Pinpoint the cell where the given text exists, returning its [X, Y] midpoint coordinate. 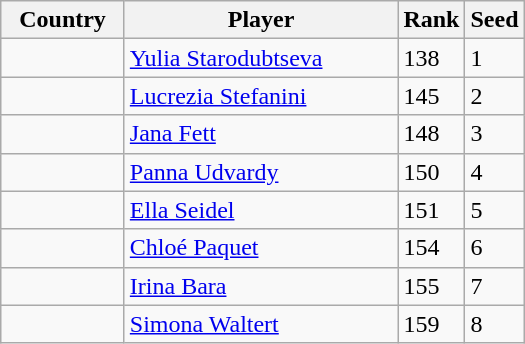
Ella Seidel [261, 210]
8 [494, 324]
7 [494, 286]
Country [63, 20]
Player [261, 20]
Irina Bara [261, 286]
2 [494, 96]
148 [432, 134]
6 [494, 248]
Rank [432, 20]
150 [432, 172]
1 [494, 58]
Lucrezia Stefanini [261, 96]
Simona Waltert [261, 324]
145 [432, 96]
138 [432, 58]
3 [494, 134]
Seed [494, 20]
154 [432, 248]
Yulia Starodubtseva [261, 58]
Chloé Paquet [261, 248]
5 [494, 210]
151 [432, 210]
155 [432, 286]
159 [432, 324]
Jana Fett [261, 134]
Panna Udvardy [261, 172]
4 [494, 172]
